Return [X, Y] of the center of cell containing provided text 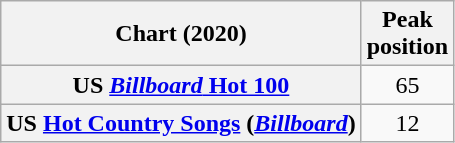
Chart (2020) [181, 34]
65 [407, 85]
US Hot Country Songs (Billboard) [181, 123]
Peakposition [407, 34]
12 [407, 123]
US Billboard Hot 100 [181, 85]
